Return the [X, Y] coordinate for the center point of the cell that contains the specified text.  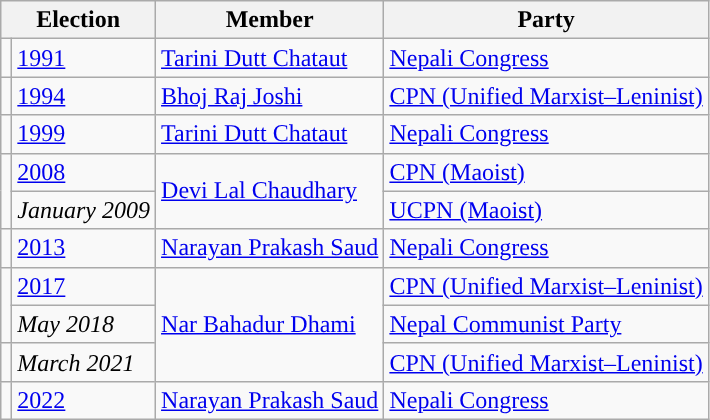
1994 [84, 96]
UCPN (Maoist) [546, 210]
2022 [84, 400]
Member [270, 20]
March 2021 [84, 362]
May 2018 [84, 324]
1991 [84, 58]
CPN (Maoist) [546, 172]
Election [78, 20]
2017 [84, 286]
January 2009 [84, 210]
1999 [84, 134]
Nepal Communist Party [546, 324]
Nar Bahadur Dhami [270, 324]
Party [546, 20]
Bhoj Raj Joshi [270, 96]
Devi Lal Chaudhary [270, 191]
2008 [84, 172]
2013 [84, 248]
